For the text-containing cell, return its midpoint in [X, Y] coordinate format. 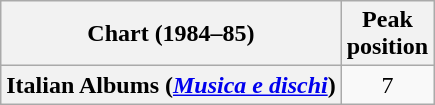
Peakposition [387, 34]
7 [387, 85]
Italian Albums (Musica e dischi) [171, 85]
Chart (1984–85) [171, 34]
